Search for the cell housing the specified text and yield its (x, y) center coordinate. 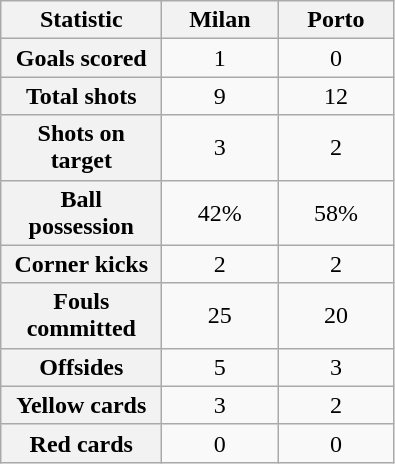
Shots on target (82, 148)
12 (336, 96)
Red cards (82, 443)
Total shots (82, 96)
1 (220, 58)
20 (336, 316)
Fouls committed (82, 316)
Yellow cards (82, 405)
Porto (336, 20)
Goals scored (82, 58)
58% (336, 212)
9 (220, 96)
25 (220, 316)
Milan (220, 20)
5 (220, 367)
Offsides (82, 367)
Ball possession (82, 212)
42% (220, 212)
Corner kicks (82, 264)
Statistic (82, 20)
